From the cell containing the given text, extract its center point as [X, Y] coordinate. 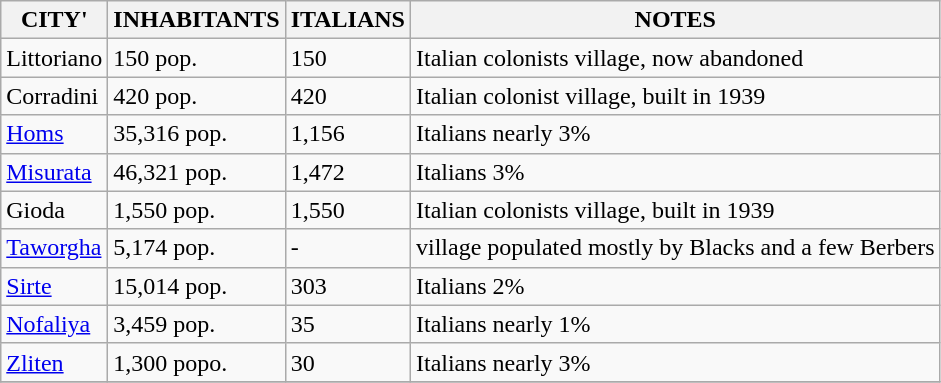
Italian colonists village, built in 1939 [675, 210]
3,459 pop. [196, 324]
NOTES [675, 20]
Italians nearly 1% [675, 324]
Homs [54, 134]
Zliten [54, 362]
1,472 [348, 172]
Nofaliya [54, 324]
Misurata [54, 172]
150 pop. [196, 58]
Italians 3% [675, 172]
Italian colonists village, now abandoned [675, 58]
35 [348, 324]
- [348, 248]
Italian colonist village, built in 1939 [675, 96]
Littoriano [54, 58]
1,300 popo. [196, 362]
420 [348, 96]
Italians 2% [675, 286]
Gioda [54, 210]
Taworgha [54, 248]
1,550 [348, 210]
46,321 pop. [196, 172]
1,550 pop. [196, 210]
village populated mostly by Blacks and a few Berbers [675, 248]
ITALIANS [348, 20]
15,014 pop. [196, 286]
Corradini [54, 96]
420 pop. [196, 96]
5,174 pop. [196, 248]
INHABITANTS [196, 20]
CITY' [54, 20]
Sirte [54, 286]
35,316 pop. [196, 134]
303 [348, 286]
30 [348, 362]
1,156 [348, 134]
150 [348, 58]
